Extract the [X, Y] coordinate from the center of the cell holding the provided text.  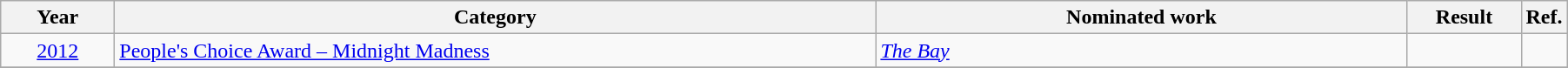
Ref. [1545, 17]
Year [57, 17]
People's Choice Award – Midnight Madness [496, 51]
Category [496, 17]
The Bay [1141, 51]
Nominated work [1141, 17]
2012 [57, 51]
Result [1465, 17]
